Determine the [x, y] coordinate at the center of the cell enclosing the given text.  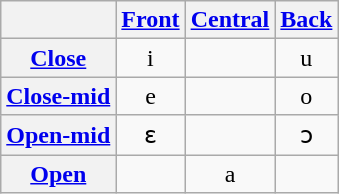
Central [230, 20]
u [306, 58]
e [150, 96]
Open [58, 173]
i [150, 58]
ɛ [150, 135]
Back [306, 20]
o [306, 96]
Close [58, 58]
ɔ [306, 135]
Open-mid [58, 135]
a [230, 173]
Front [150, 20]
Close-mid [58, 96]
